Capture the cell that displays the provided text and extract its (X, Y) central coordinate. 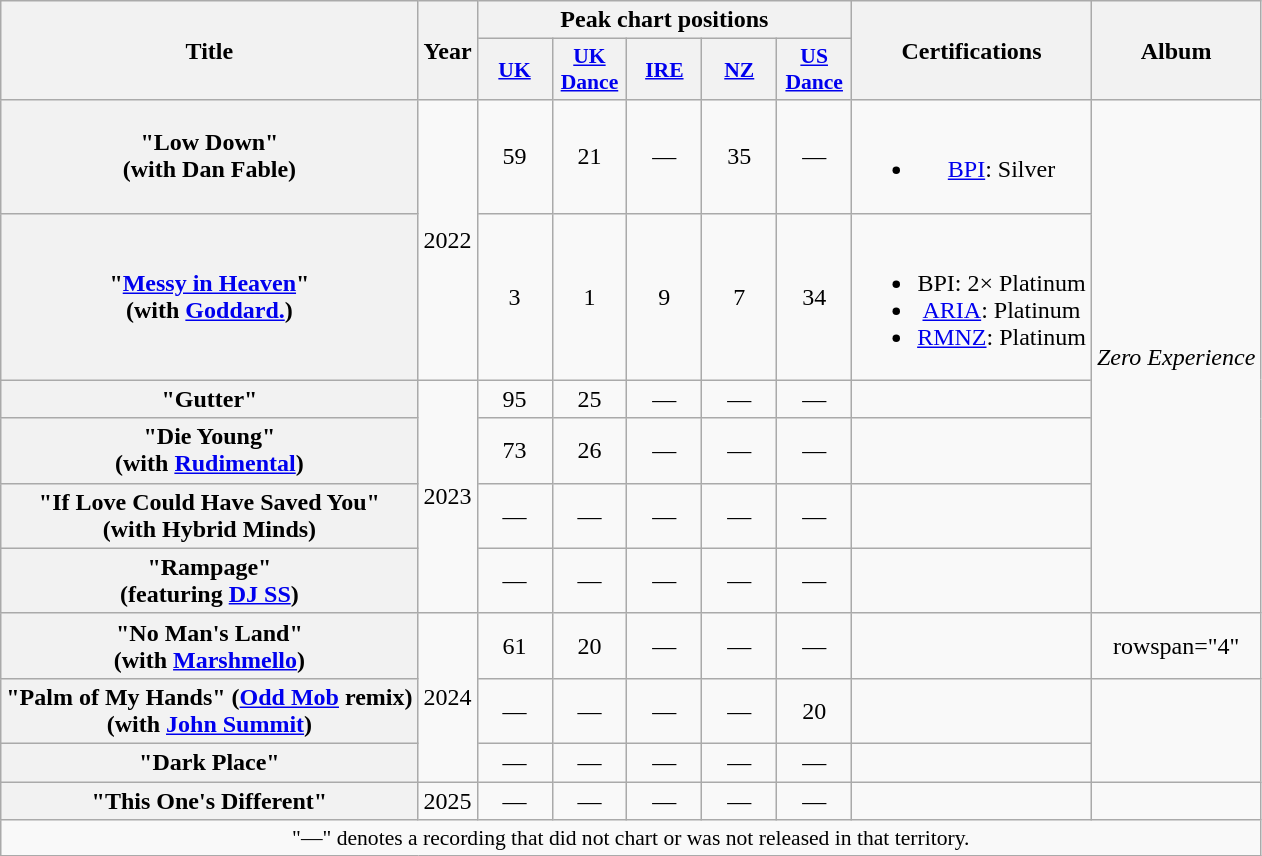
3 (514, 296)
UKDance (590, 70)
"Die Young"(with Rudimental) (210, 450)
"—" denotes a recording that did not chart or was not released in that territory. (631, 838)
21 (590, 156)
Peak chart positions (664, 20)
Album (1176, 50)
rowspan="4" (1176, 646)
"Messy in Heaven"(with Goddard.) (210, 296)
Certifications (972, 50)
BPI: 2× PlatinumARIA: PlatinumRMNZ: Platinum (972, 296)
61 (514, 646)
Zero Experience (1176, 356)
NZ (740, 70)
IRE (664, 70)
"Low Down"(with Dan Fable) (210, 156)
USDance (814, 70)
1 (590, 296)
26 (590, 450)
"No Man's Land"(with Marshmello) (210, 646)
35 (740, 156)
59 (514, 156)
"Palm of My Hands" (Odd Mob remix)(with John Summit) (210, 710)
34 (814, 296)
"Gutter" (210, 399)
Title (210, 50)
2023 (448, 496)
"This One's Different" (210, 801)
"Dark Place" (210, 762)
"Rampage"(featuring DJ SS) (210, 580)
2024 (448, 697)
BPI: Silver (972, 156)
25 (590, 399)
73 (514, 450)
2025 (448, 801)
9 (664, 296)
2022 (448, 240)
UK (514, 70)
7 (740, 296)
Year (448, 50)
"If Love Could Have Saved You"(with Hybrid Minds) (210, 516)
95 (514, 399)
